Locate the cell with the specified text and output its [x, y] center coordinate. 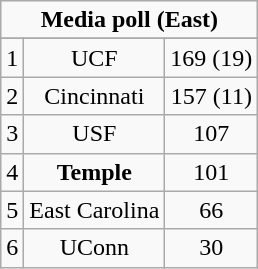
107 [212, 134]
169 (19) [212, 58]
Media poll (East) [130, 20]
101 [212, 172]
East Carolina [94, 210]
2 [12, 96]
Cincinnati [94, 96]
UConn [94, 248]
USF [94, 134]
1 [12, 58]
Temple [94, 172]
5 [12, 210]
3 [12, 134]
157 (11) [212, 96]
30 [212, 248]
UCF [94, 58]
6 [12, 248]
4 [12, 172]
66 [212, 210]
